Extract the [x, y] coordinate from the center of the cell holding the provided text.  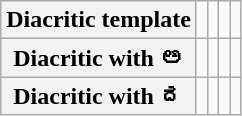
Diacritic with ಅ [99, 58]
Diacritic with ದ [99, 96]
Diacritic template [99, 20]
